Find where the given text appears and provide that cell's center as [X, Y] coordinate. 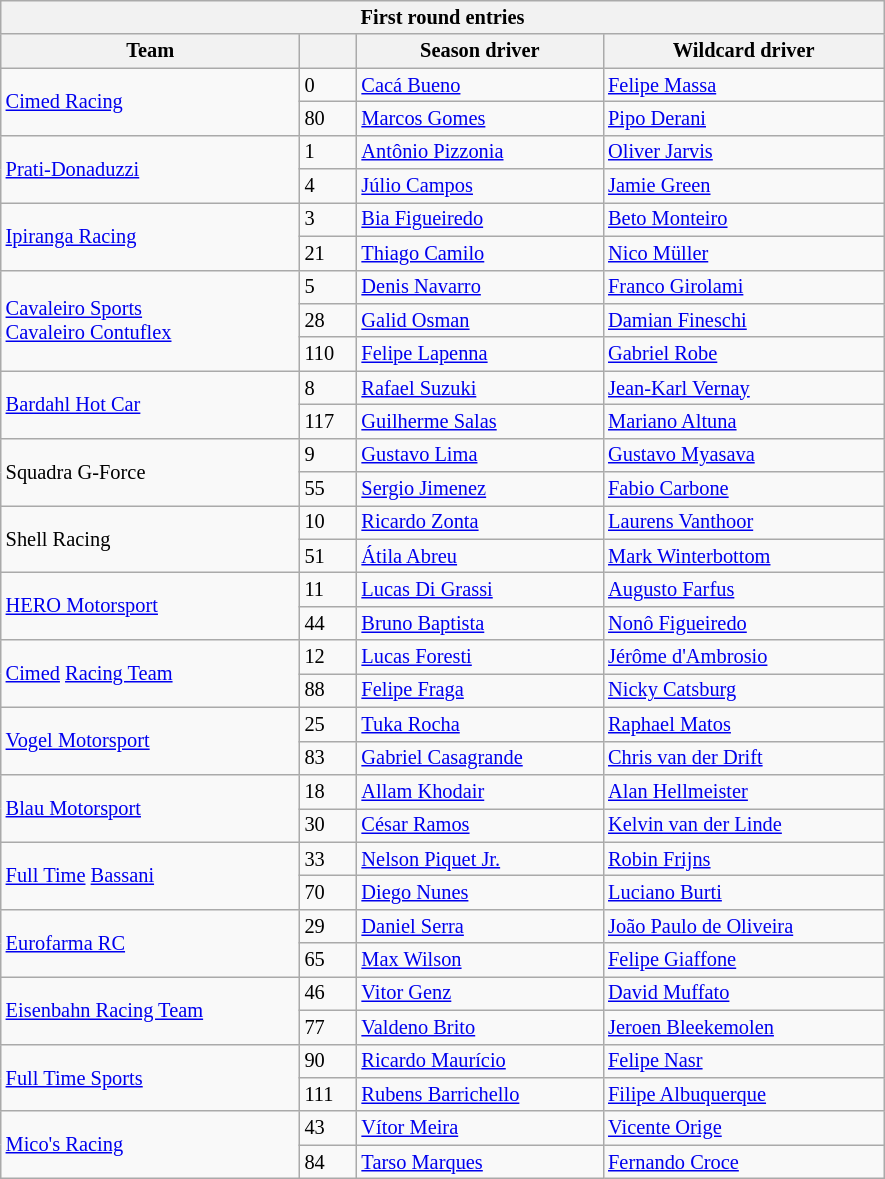
Nico Müller [744, 253]
Mariano Altuna [744, 421]
55 [328, 489]
Rubens Barrichello [480, 1094]
51 [328, 556]
Blau Motorsport [150, 808]
Team [150, 51]
Denis Navarro [480, 287]
Diego Nunes [480, 892]
10 [328, 522]
Bruno Baptista [480, 623]
Lucas Di Grassi [480, 589]
Átila Abreu [480, 556]
Ricardo Maurício [480, 1061]
Squadra G-Force [150, 472]
Felipe Lapenna [480, 354]
Gustavo Myasava [744, 455]
111 [328, 1094]
João Paulo de Oliveira [744, 926]
Thiago Camilo [480, 253]
Daniel Serra [480, 926]
Ricardo Zonta [480, 522]
Bia Figueiredo [480, 219]
Filipe Albuquerque [744, 1094]
Pipo Derani [744, 118]
Vítor Meira [480, 1128]
Nicky Catsburg [744, 690]
Cimed Racing Team [150, 674]
Felipe Nasr [744, 1061]
Jean-Karl Vernay [744, 388]
Cimed Racing [150, 102]
Lucas Foresti [480, 657]
70 [328, 892]
Antônio Pizzonia [480, 152]
Augusto Farfus [744, 589]
3 [328, 219]
Cacá Bueno [480, 85]
Luciano Burti [744, 892]
Júlio Campos [480, 186]
Wildcard driver [744, 51]
25 [328, 724]
44 [328, 623]
Bardahl Hot Car [150, 404]
Nonô Figueiredo [744, 623]
Allam Khodair [480, 791]
Raphael Matos [744, 724]
Vicente Orige [744, 1128]
Gabriel Robe [744, 354]
5 [328, 287]
David Muffato [744, 993]
9 [328, 455]
Galid Osman [480, 320]
1 [328, 152]
Fabio Carbone [744, 489]
Full Time Sports [150, 1078]
First round entries [443, 17]
Full Time Bassani [150, 876]
Mico's Racing [150, 1144]
Valdeno Brito [480, 1027]
12 [328, 657]
Mark Winterbottom [744, 556]
Jeroen Bleekemolen [744, 1027]
4 [328, 186]
Fernando Croce [744, 1162]
HERO Motorsport [150, 606]
88 [328, 690]
117 [328, 421]
Chris van der Drift [744, 758]
110 [328, 354]
Marcos Gomes [480, 118]
Oliver Jarvis [744, 152]
77 [328, 1027]
43 [328, 1128]
83 [328, 758]
65 [328, 960]
11 [328, 589]
18 [328, 791]
Vitor Genz [480, 993]
28 [328, 320]
Prati-Donaduzzi [150, 168]
Gabriel Casagrande [480, 758]
84 [328, 1162]
29 [328, 926]
Felipe Fraga [480, 690]
Sergio Jimenez [480, 489]
Gustavo Lima [480, 455]
90 [328, 1061]
Rafael Suzuki [480, 388]
Eisenbahn Racing Team [150, 1010]
Ipiranga Racing [150, 236]
Kelvin van der Linde [744, 825]
Jamie Green [744, 186]
Guilherme Salas [480, 421]
46 [328, 993]
30 [328, 825]
Damian Fineschi [744, 320]
Tuka Rocha [480, 724]
Season driver [480, 51]
Robin Frijns [744, 859]
Eurofarma RC [150, 942]
Tarso Marques [480, 1162]
Alan Hellmeister [744, 791]
Felipe Giaffone [744, 960]
Vogel Motorsport [150, 740]
César Ramos [480, 825]
Max Wilson [480, 960]
Jérôme d'Ambrosio [744, 657]
33 [328, 859]
21 [328, 253]
Felipe Massa [744, 85]
Franco Girolami [744, 287]
8 [328, 388]
80 [328, 118]
Cavaleiro SportsCavaleiro Contuflex [150, 320]
Shell Racing [150, 538]
0 [328, 85]
Laurens Vanthoor [744, 522]
Beto Monteiro [744, 219]
Nelson Piquet Jr. [480, 859]
